Determine the (X, Y) coordinate at the center of the cell enclosing the given text.  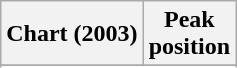
Chart (2003) (72, 34)
Peakposition (189, 34)
